Extract the (x, y) coordinate from the center of the cell holding the provided text.  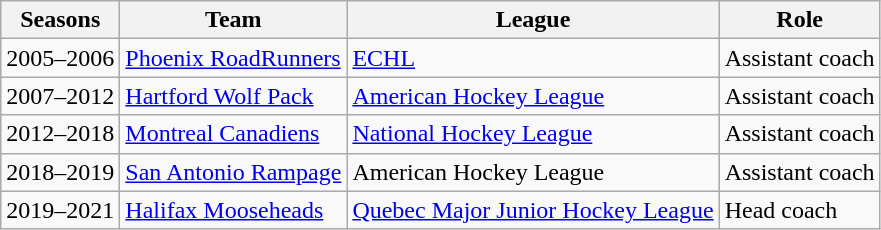
Montreal Canadiens (234, 134)
League (533, 20)
San Antonio Rampage (234, 172)
2012–2018 (60, 134)
2018–2019 (60, 172)
2019–2021 (60, 210)
Hartford Wolf Pack (234, 96)
Halifax Mooseheads (234, 210)
National Hockey League (533, 134)
Quebec Major Junior Hockey League (533, 210)
2005–2006 (60, 58)
Team (234, 20)
Seasons (60, 20)
ECHL (533, 58)
Phoenix RoadRunners (234, 58)
Head coach (800, 210)
Role (800, 20)
2007–2012 (60, 96)
